Return the (x, y) coordinate for the center point of the cell that contains the specified text.  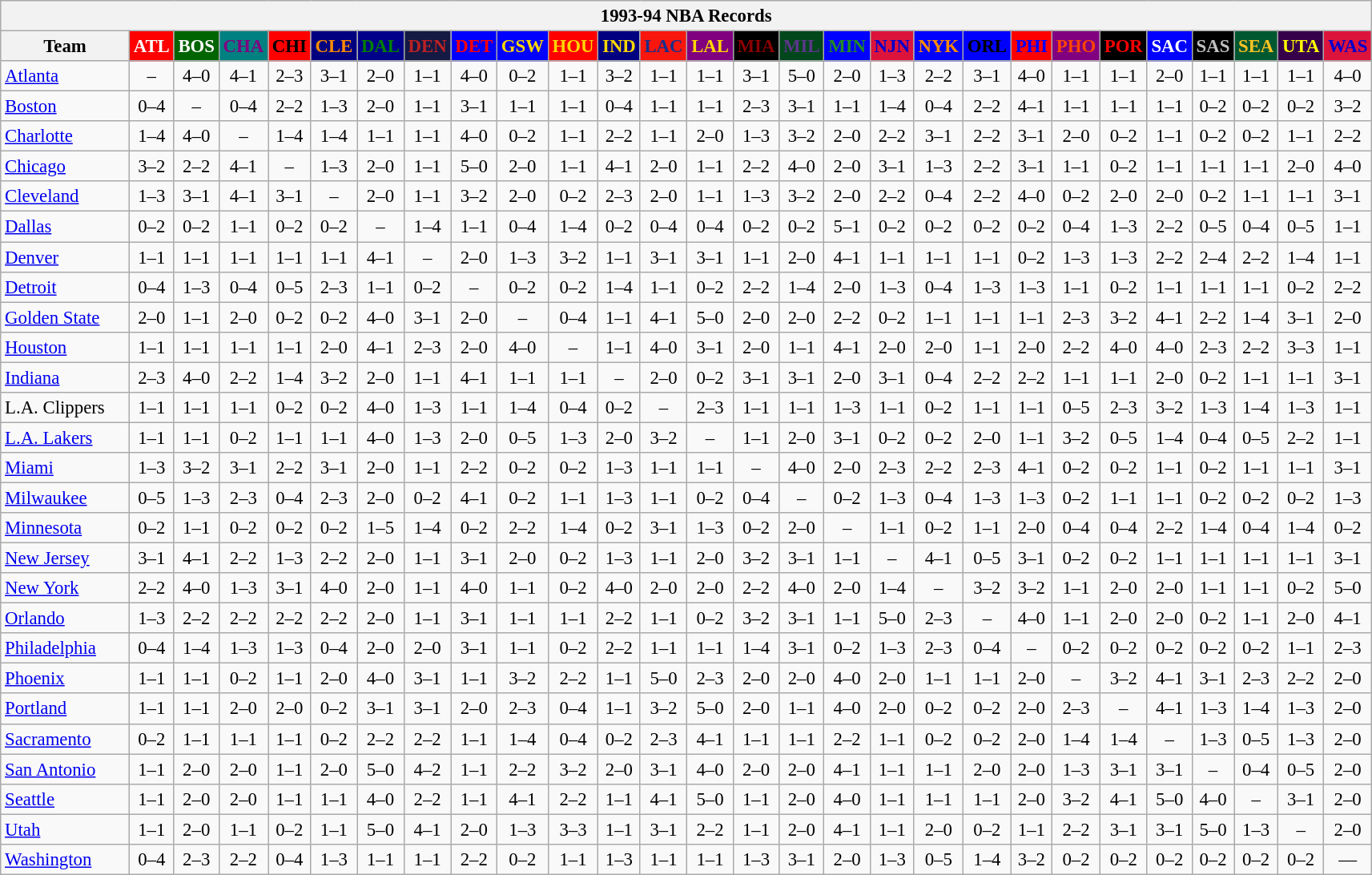
Boston (66, 107)
1–5 (381, 528)
Philadelphia (66, 648)
Miami (66, 468)
Houston (66, 347)
LAC (663, 46)
ATL (151, 46)
POR (1123, 46)
GSW (522, 46)
Cleveland (66, 196)
MIL (802, 46)
L.A. Lakers (66, 437)
San Antonio (66, 769)
PHI (1032, 46)
New Jersey (66, 558)
4–2 (428, 769)
5–1 (847, 227)
Washington (66, 860)
Phoenix (66, 679)
PHO (1076, 46)
Seattle (66, 799)
CHI (289, 46)
L.A. Clippers (66, 408)
ORL (987, 46)
Golden State (66, 317)
SAS (1213, 46)
NYK (939, 46)
Utah (66, 829)
HOU (573, 46)
Orlando (66, 619)
LAL (710, 46)
— (1348, 860)
BOS (196, 46)
Milwaukee (66, 498)
DEN (428, 46)
Chicago (66, 167)
Indiana (66, 377)
SAC (1169, 46)
Minnesota (66, 528)
UTA (1301, 46)
DET (474, 46)
Sacramento (66, 739)
NJN (892, 46)
1993-94 NBA Records (686, 16)
Team (66, 46)
CLE (333, 46)
New York (66, 588)
MIA (756, 46)
Denver (66, 257)
CHA (243, 46)
Dallas (66, 227)
IND (619, 46)
DAL (381, 46)
Atlanta (66, 76)
MIN (847, 46)
SEA (1256, 46)
WAS (1348, 46)
2–4 (1213, 257)
Charlotte (66, 136)
Detroit (66, 287)
Portland (66, 709)
